From the cell containing the given text, extract its center point as [x, y] coordinate. 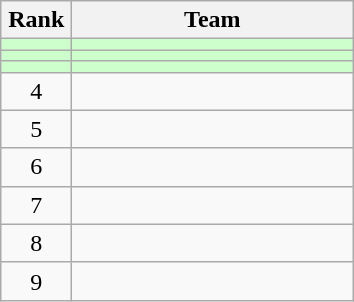
4 [36, 91]
7 [36, 205]
8 [36, 243]
6 [36, 167]
9 [36, 281]
Rank [36, 20]
Team [212, 20]
5 [36, 129]
